Scan for the cell matching the given text and deliver its (X, Y) coordinate at center. 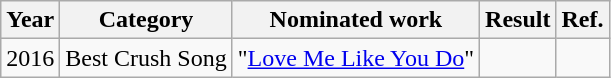
2016 (30, 58)
Ref. (582, 20)
"Love Me Like You Do" (356, 58)
Nominated work (356, 20)
Category (146, 20)
Result (518, 20)
Best Crush Song (146, 58)
Year (30, 20)
